From the cell containing the given text, extract its center point as [x, y] coordinate. 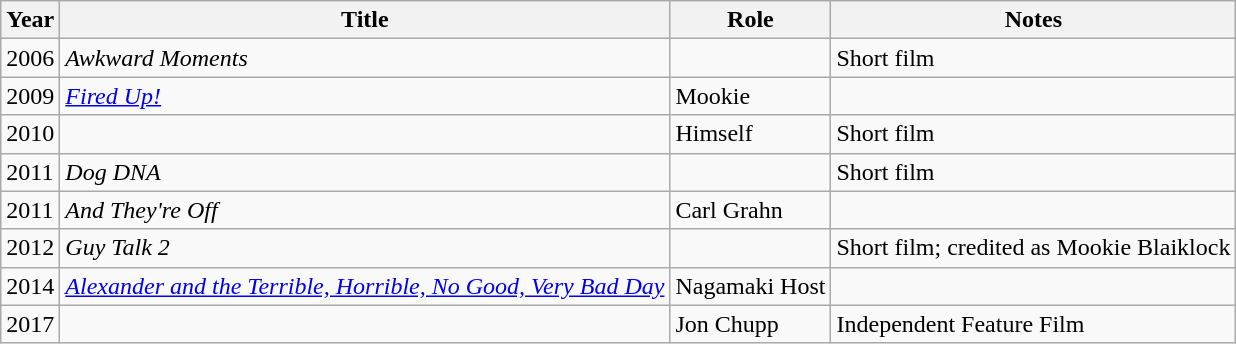
2009 [30, 96]
Dog DNA [365, 172]
Notes [1034, 20]
Guy Talk 2 [365, 248]
Title [365, 20]
And They're Off [365, 210]
Carl Grahn [750, 210]
Jon Chupp [750, 324]
2012 [30, 248]
2017 [30, 324]
Awkward Moments [365, 58]
Independent Feature Film [1034, 324]
Himself [750, 134]
2014 [30, 286]
2010 [30, 134]
Fired Up! [365, 96]
Alexander and the Terrible, Horrible, No Good, Very Bad Day [365, 286]
Mookie [750, 96]
2006 [30, 58]
Short film; credited as Mookie Blaiklock [1034, 248]
Year [30, 20]
Role [750, 20]
Nagamaki Host [750, 286]
